Find where the given text appears and provide that cell's center as (X, Y) coordinate. 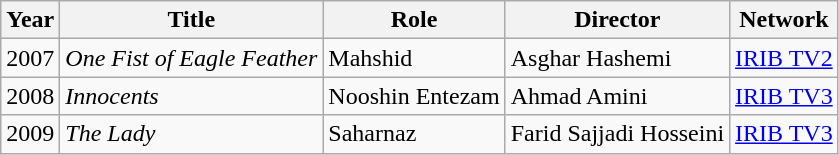
2008 (30, 96)
Nooshin Entezam (414, 96)
Year (30, 20)
Role (414, 20)
Farid Sajjadi Hosseini (617, 134)
Director (617, 20)
2009 (30, 134)
IRIB TV2 (784, 58)
The Lady (192, 134)
Ahmad Amini (617, 96)
Innocents (192, 96)
Network (784, 20)
Saharnaz (414, 134)
Mahshid (414, 58)
One Fist of Eagle Feather (192, 58)
Title (192, 20)
2007 (30, 58)
Asghar Hashemi (617, 58)
